Return [X, Y] of the center of cell containing provided text 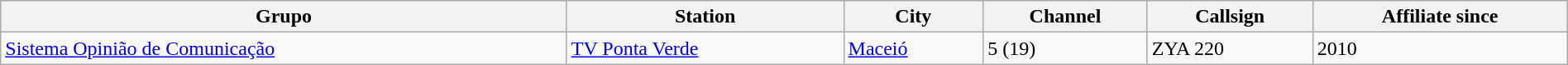
Grupo [284, 17]
Station [705, 17]
Maceió [913, 48]
ZYA 220 [1230, 48]
Affiliate since [1440, 17]
2010 [1440, 48]
Sistema Opinião de Comunicação [284, 48]
5 (19) [1065, 48]
City [913, 17]
Callsign [1230, 17]
TV Ponta Verde [705, 48]
Channel [1065, 17]
